Identify which cell holds the provided text, then report its (x, y) central coordinate. 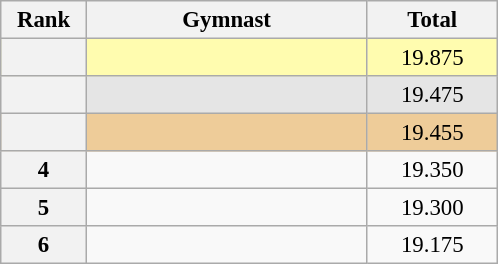
6 (44, 245)
19.455 (432, 133)
4 (44, 170)
19.175 (432, 245)
Total (432, 20)
5 (44, 208)
19.300 (432, 208)
19.475 (432, 95)
Gymnast (226, 20)
19.875 (432, 58)
Rank (44, 20)
19.350 (432, 170)
